For the text-containing cell, return its midpoint in [X, Y] coordinate format. 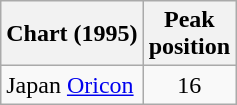
Japan Oricon [72, 85]
Chart (1995) [72, 34]
16 [189, 85]
Peakposition [189, 34]
